Capture the cell that displays the provided text and extract its [x, y] central coordinate. 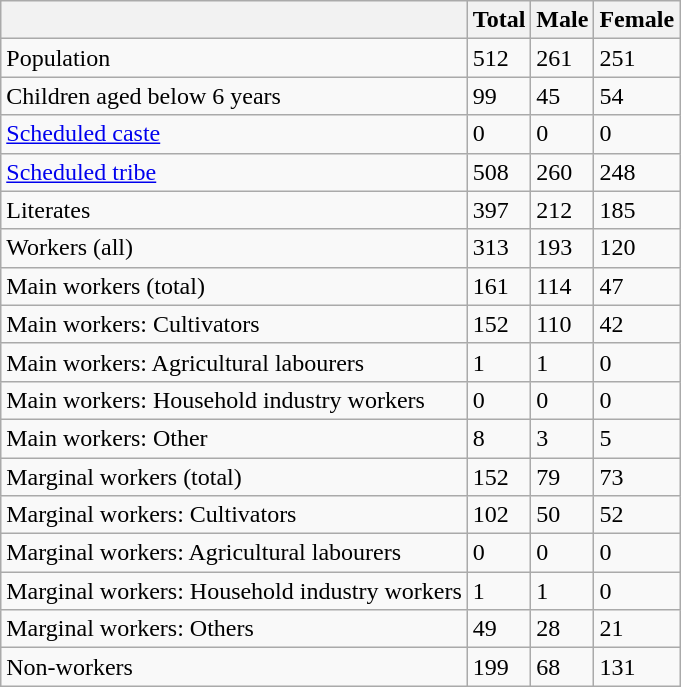
Main workers: Agricultural labourers [234, 362]
Main workers: Cultivators [234, 324]
52 [637, 515]
Marginal workers: Agricultural labourers [234, 553]
161 [499, 286]
261 [562, 58]
102 [499, 515]
3 [562, 438]
49 [499, 629]
Main workers (total) [234, 286]
5 [637, 438]
193 [562, 248]
42 [637, 324]
54 [637, 96]
110 [562, 324]
Population [234, 58]
260 [562, 172]
79 [562, 477]
68 [562, 667]
397 [499, 210]
21 [637, 629]
45 [562, 96]
185 [637, 210]
Total [499, 20]
Literates [234, 210]
131 [637, 667]
Main workers: Other [234, 438]
Children aged below 6 years [234, 96]
28 [562, 629]
Workers (all) [234, 248]
Scheduled caste [234, 134]
Male [562, 20]
8 [499, 438]
50 [562, 515]
313 [499, 248]
Marginal workers (total) [234, 477]
Non-workers [234, 667]
114 [562, 286]
47 [637, 286]
508 [499, 172]
512 [499, 58]
Marginal workers: Household industry workers [234, 591]
Scheduled tribe [234, 172]
212 [562, 210]
251 [637, 58]
73 [637, 477]
248 [637, 172]
Marginal workers: Cultivators [234, 515]
Female [637, 20]
Marginal workers: Others [234, 629]
199 [499, 667]
Main workers: Household industry workers [234, 400]
99 [499, 96]
120 [637, 248]
